Extract the (X, Y) coordinate from the center of the cell holding the provided text.  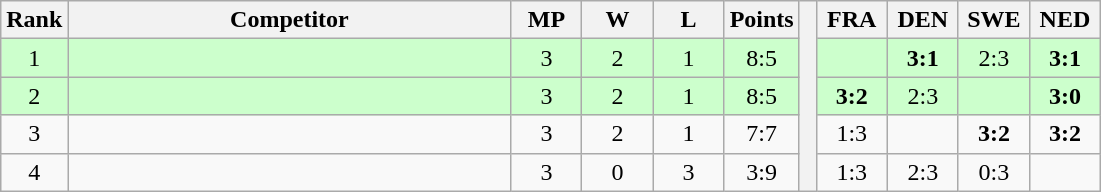
3:0 (1064, 96)
0:3 (994, 172)
NED (1064, 20)
3:9 (762, 172)
0 (618, 172)
4 (34, 172)
DEN (922, 20)
MP (546, 20)
W (618, 20)
SWE (994, 20)
7:7 (762, 134)
FRA (852, 20)
Competitor (290, 20)
L (688, 20)
Points (762, 20)
Rank (34, 20)
